Search for the cell housing the specified text and yield its (X, Y) center coordinate. 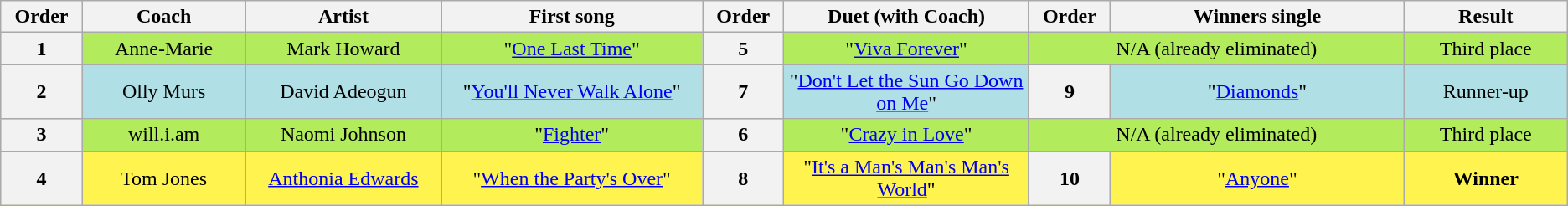
First song (572, 17)
Anne-Marie (164, 49)
4 (42, 178)
Coach (164, 17)
Runner-up (1486, 92)
10 (1069, 178)
5 (744, 49)
"Don't Let the Sun Go Down on Me" (906, 92)
Winners single (1258, 17)
Mark Howard (343, 49)
"Crazy in Love" (906, 135)
"When the Party's Over" (572, 178)
Result (1486, 17)
2 (42, 92)
Naomi Johnson (343, 135)
"Viva Forever" (906, 49)
Winner (1486, 178)
Anthonia Edwards (343, 178)
Duet (with Coach) (906, 17)
Olly Murs (164, 92)
8 (744, 178)
will.i.am (164, 135)
"It's a Man's Man's Man's World" (906, 178)
7 (744, 92)
Artist (343, 17)
"Diamonds" (1258, 92)
1 (42, 49)
Tom Jones (164, 178)
6 (744, 135)
David Adeogun (343, 92)
"You'll Never Walk Alone" (572, 92)
"Anyone" (1258, 178)
3 (42, 135)
"Fighter" (572, 135)
9 (1069, 92)
"One Last Time" (572, 49)
